Scan for the cell matching the given text and deliver its (x, y) coordinate at center. 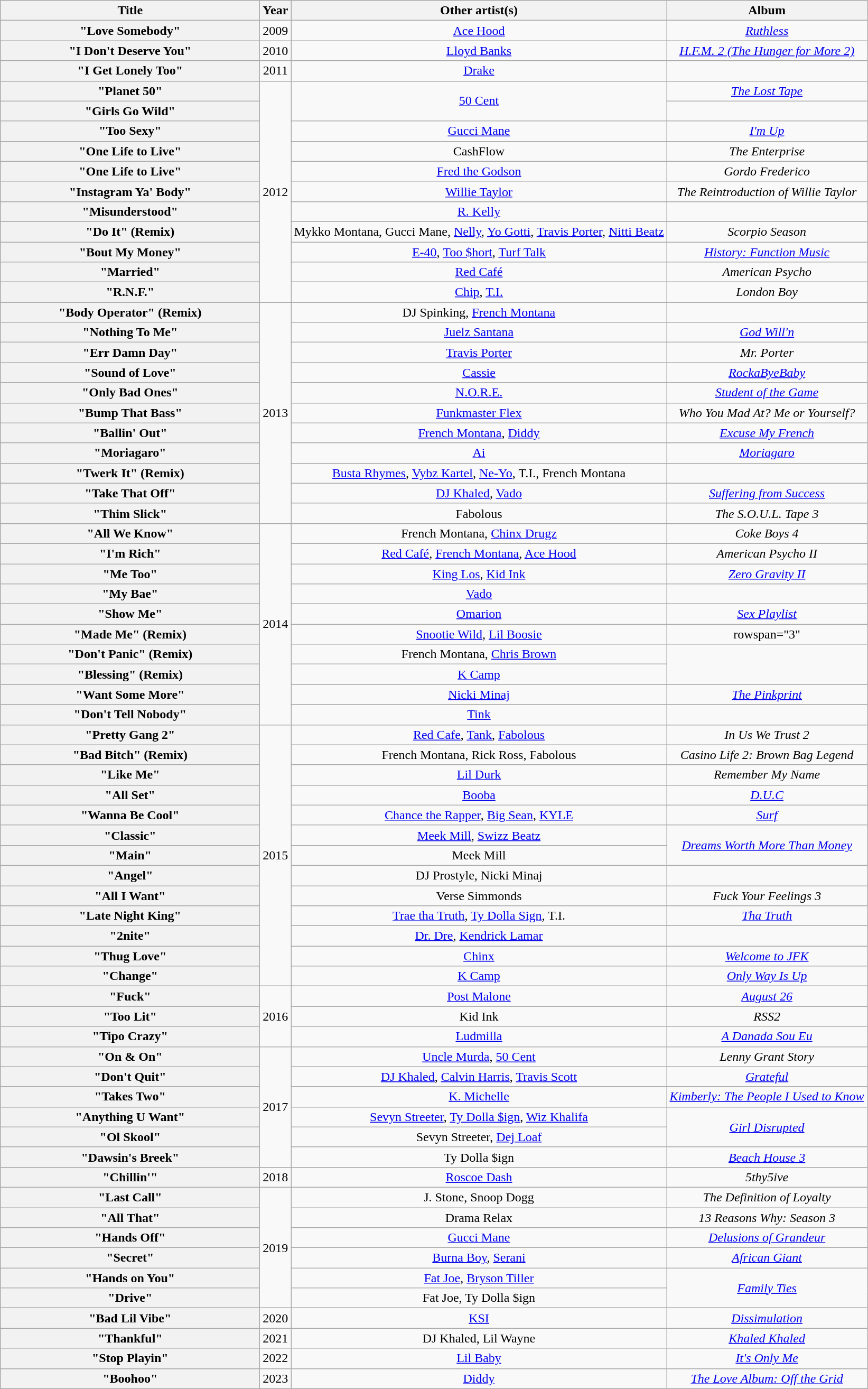
Red Cafe, Tank, Fabolous (479, 735)
"Anything U Want" (130, 1117)
2020 (276, 1318)
In Us We Trust 2 (767, 735)
"Don't Panic" (Remix) (130, 654)
"Main" (130, 855)
"Planet 50" (130, 91)
"All Set" (130, 795)
Drama Relax (479, 1217)
"Stop Playin" (130, 1358)
Beach House 3 (767, 1157)
"Thankful" (130, 1338)
Juelz Santana (479, 332)
"Bad Lil Vibe" (130, 1318)
Excuse My French (767, 433)
Other artist(s) (479, 11)
"Bad Bitch" (Remix) (130, 755)
African Giant (767, 1258)
2022 (276, 1358)
"Drive" (130, 1298)
"Bout My Money" (130, 252)
"Only Bad Ones" (130, 393)
Willie Taylor (479, 191)
London Boy (767, 292)
Omarion (479, 614)
Tink (479, 715)
The Lost Tape (767, 91)
Travis Porter (479, 353)
Funkmaster Flex (479, 413)
Uncle Murda, 50 Cent (479, 1057)
Burna Boy, Serani (479, 1258)
"Last Call" (130, 1197)
Mr. Porter (767, 353)
The S.O.U.L. Tape 3 (767, 513)
"Fuck" (130, 996)
"Me Too" (130, 573)
"Married" (130, 272)
Sex Playlist (767, 614)
Diddy (479, 1378)
French Montana, Rick Ross, Fabolous (479, 755)
Meek Mill, Swizz Beatz (479, 835)
rowspan="3" (767, 634)
Fat Joe, Bryson Tiller (479, 1278)
French Montana, Chinx Drugz (479, 533)
"2nite" (130, 936)
5thy5ive (767, 1177)
"I Get Lonely Too" (130, 71)
Surf (767, 815)
"Twerk It" (Remix) (130, 473)
"Ballin' Out" (130, 433)
DJ Prostyle, Nicki Minaj (479, 875)
"Chillin'" (130, 1177)
50 Cent (479, 101)
2011 (276, 71)
Roscoe Dash (479, 1177)
2018 (276, 1177)
Kid Ink (479, 1016)
Chinx (479, 956)
Coke Boys 4 (767, 533)
2010 (276, 51)
"Tipo Crazy" (130, 1036)
"Don't Tell Nobody" (130, 715)
Sevyn Streeter, Ty Dolla $ign, Wiz Khalifa (479, 1117)
Tha Truth (767, 916)
"Hands Off" (130, 1238)
Ai (479, 453)
Welcome to JFK (767, 956)
N.O.R.E. (479, 393)
Fuck Your Feelings 3 (767, 896)
A Danada Sou Eu (767, 1036)
Lil Baby (479, 1358)
Kimberly: The People I Used to Know (767, 1097)
Family Ties (767, 1288)
Verse Simmonds (479, 896)
"Like Me" (130, 775)
Dreams Worth More Than Money (767, 845)
Dr. Dre, Kendrick Lamar (479, 936)
Trae tha Truth, Ty Dolla Sign, T.I. (479, 916)
DJ Khaled, Lil Wayne (479, 1338)
Zero Gravity II (767, 573)
Khaled Khaled (767, 1338)
The Definition of Loyalty (767, 1197)
DJ Khaled, Vado (479, 493)
The Reintroduction of Willie Taylor (767, 191)
"Late Night King" (130, 916)
"Instagram Ya' Body" (130, 191)
"Classic" (130, 835)
"R.N.F." (130, 292)
2014 (276, 624)
Lil Durk (479, 775)
"Bump That Bass" (130, 413)
KSI (479, 1318)
Fabolous (479, 513)
"Hands on You" (130, 1278)
Dissimulation (767, 1318)
Cassie (479, 373)
"I'm Rich" (130, 553)
Nicki Minaj (479, 694)
2016 (276, 1016)
American Psycho (767, 272)
"Made Me" (Remix) (130, 634)
Red Café (479, 272)
Grateful (767, 1077)
RSS2 (767, 1016)
Booba (479, 795)
"Nothing To Me" (130, 332)
Title (130, 11)
"Thug Love" (130, 956)
The Enterprise (767, 151)
Lenny Grant Story (767, 1057)
Chip, T.I. (479, 292)
CashFlow (479, 151)
French Montana, Chris Brown (479, 654)
"Girls Go Wild" (130, 111)
God Will'n (767, 332)
RockaByeBaby (767, 373)
Meek Mill (479, 855)
H.F.M. 2 (The Hunger for More 2) (767, 51)
"Wanna Be Cool" (130, 815)
"Do It" (Remix) (130, 232)
"Too Lit" (130, 1016)
2017 (276, 1107)
2019 (276, 1247)
"Err Damn Day" (130, 353)
"All I Want" (130, 896)
"Don't Quit" (130, 1077)
Fat Joe, Ty Dolla $ign (479, 1298)
Post Malone (479, 996)
"Takes Two" (130, 1097)
Who You Mad At? Me or Yourself? (767, 413)
"Take That Off" (130, 493)
Suffering from Success (767, 493)
"Ol Skool" (130, 1137)
Gordo Frederico (767, 171)
"Dawsin's Breek" (130, 1157)
August 26 (767, 996)
King Los, Kid Ink (479, 573)
"I Don't Deserve You" (130, 51)
D.U.C (767, 795)
R. Kelly (479, 211)
Lloyd Banks (479, 51)
Remember My Name (767, 775)
"Sound of Love" (130, 373)
Only Way Is Up (767, 976)
E-40, Too $hort, Turf Talk (479, 252)
Moriagaro (767, 453)
"Blessing" (Remix) (130, 674)
Busta Rhymes, Vybz Kartel, Ne-Yo, T.I., French Montana (479, 473)
2009 (276, 31)
13 Reasons Why: Season 3 (767, 1217)
Sevyn Streeter, Dej Loaf (479, 1137)
Ace Hood (479, 31)
"Change" (130, 976)
"Want Some More" (130, 694)
Ludmilla (479, 1036)
Mykko Montana, Gucci Mane, Nelly, Yo Gotti, Travis Porter, Nitti Beatz (479, 232)
Delusions of Grandeur (767, 1238)
Drake (479, 71)
Student of the Game (767, 393)
2012 (276, 191)
2013 (276, 413)
"Secret" (130, 1258)
Ty Dolla $ign (479, 1157)
I'm Up (767, 131)
"Pretty Gang 2" (130, 735)
"Angel" (130, 875)
History: Function Music (767, 252)
The Love Album: Off the Grid (767, 1378)
American Psycho II (767, 553)
"On & On" (130, 1057)
DJ Khaled, Calvin Harris, Travis Scott (479, 1077)
Casino Life 2: Brown Bag Legend (767, 755)
Ruthless (767, 31)
Scorpio Season (767, 232)
"Misunderstood" (130, 211)
K. Michelle (479, 1097)
2023 (276, 1378)
"Moriagaro" (130, 453)
The Pinkprint (767, 694)
Album (767, 11)
Snootie Wild, Lil Boosie (479, 634)
Red Café, French Montana, Ace Hood (479, 553)
"Too Sexy" (130, 131)
"Boohoo" (130, 1378)
"Show Me" (130, 614)
Vado (479, 594)
"All That" (130, 1217)
"Body Operator" (Remix) (130, 312)
DJ Spinking, French Montana (479, 312)
Girl Disrupted (767, 1127)
J. Stone, Snoop Dogg (479, 1197)
French Montana, Diddy (479, 433)
2021 (276, 1338)
Chance the Rapper, Big Sean, KYLE (479, 815)
Fred the Godson (479, 171)
It's Only Me (767, 1358)
2015 (276, 855)
"All We Know" (130, 533)
"Love Somebody" (130, 31)
"Thim Slick" (130, 513)
"My Bae" (130, 594)
Year (276, 11)
